Extract the [x, y] coordinate from the center of the cell holding the provided text.  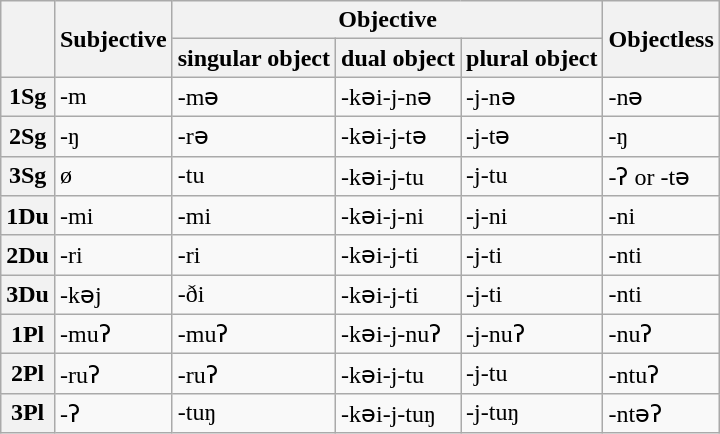
-nə [661, 97]
3Pl [28, 413]
1Du [28, 216]
-j-ni [532, 216]
2Du [28, 255]
-ʔ or -tə [661, 176]
plural object [532, 58]
Objective [388, 20]
1Sg [28, 97]
ø [113, 176]
-tu [254, 176]
-kəi-j-ni [398, 216]
1Pl [28, 334]
-m [113, 97]
3Du [28, 295]
-kəj [113, 295]
-kəi-j-nə [398, 97]
singular object [254, 58]
-mə [254, 97]
Subjective [113, 39]
-ntəʔ [661, 413]
2Pl [28, 374]
-j-tə [532, 136]
-j-tuŋ [532, 413]
-j-nuʔ [532, 334]
3Sg [28, 176]
-j-nə [532, 97]
-tuŋ [254, 413]
dual object [398, 58]
2Sg [28, 136]
-ni [661, 216]
-ʔ [113, 413]
-rə [254, 136]
-kəi-j-nuʔ [398, 334]
-nuʔ [661, 334]
Objectless [661, 39]
-kəi-j-tə [398, 136]
-kəi-j-tuŋ [398, 413]
-ntuʔ [661, 374]
-ði [254, 295]
